Output the (X, Y) coordinate of the center of the cell containing the given text.  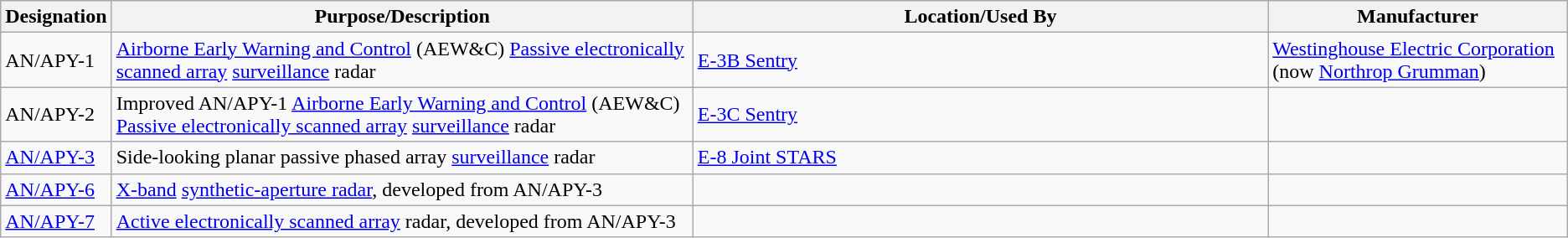
Location/Used By (980, 17)
AN/APY-1 (56, 60)
Purpose/Description (402, 17)
Manufacturer (1418, 17)
AN/APY-7 (56, 221)
Westinghouse Electric Corporation (now Northrop Grumman) (1418, 60)
X-band synthetic-aperture radar, developed from AN/APY-3 (402, 189)
Designation (56, 17)
AN/APY-6 (56, 189)
Airborne Early Warning and Control (AEW&C) Passive electronically scanned array surveillance radar (402, 60)
E-3B Sentry (980, 60)
E-8 Joint STARS (980, 158)
AN/APY-2 (56, 114)
E-3C Sentry (980, 114)
AN/APY-3 (56, 158)
Side-looking planar passive phased array surveillance radar (402, 158)
Active electronically scanned array radar, developed from AN/APY-3 (402, 221)
Improved AN/APY-1 Airborne Early Warning and Control (AEW&C) Passive electronically scanned array surveillance radar (402, 114)
